Scan for the cell matching the given text and deliver its [x, y] coordinate at center. 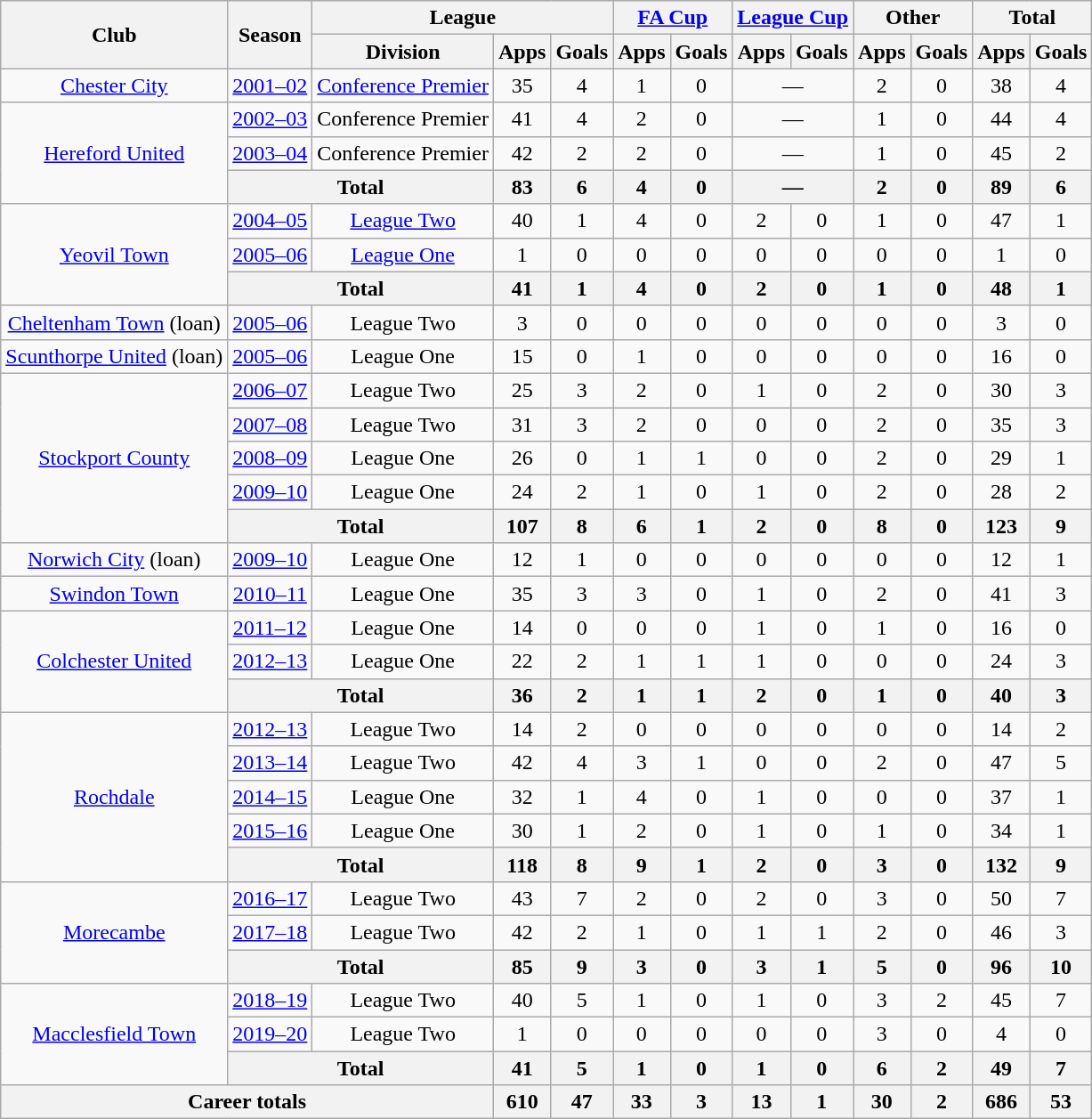
36 [522, 695]
32 [522, 797]
48 [1001, 288]
Scunthorpe United (loan) [114, 356]
686 [1001, 1102]
2004–05 [271, 221]
44 [1001, 119]
46 [1001, 932]
Career totals [247, 1102]
FA Cup [673, 18]
25 [522, 390]
85 [522, 966]
Club [114, 35]
2007–08 [271, 425]
15 [522, 356]
Norwich City (loan) [114, 560]
Colchester United [114, 661]
2013–14 [271, 763]
89 [1001, 187]
Cheltenham Town (loan) [114, 322]
26 [522, 458]
29 [1001, 458]
Season [271, 35]
2002–03 [271, 119]
50 [1001, 898]
83 [522, 187]
37 [1001, 797]
2018–19 [271, 1001]
Hereford United [114, 153]
Macclesfield Town [114, 1034]
Rochdale [114, 797]
13 [762, 1102]
2001–02 [271, 85]
49 [1001, 1068]
2015–16 [271, 831]
33 [642, 1102]
League Cup [793, 18]
28 [1001, 492]
2016–17 [271, 898]
2011–12 [271, 628]
2019–20 [271, 1034]
2006–07 [271, 390]
96 [1001, 966]
Chester City [114, 85]
34 [1001, 831]
53 [1061, 1102]
132 [1001, 864]
Yeovil Town [114, 255]
31 [522, 425]
118 [522, 864]
Other [913, 18]
Division [403, 52]
610 [522, 1102]
43 [522, 898]
38 [1001, 85]
Morecambe [114, 932]
Stockport County [114, 458]
2010–11 [271, 594]
2003–04 [271, 153]
Swindon Town [114, 594]
107 [522, 526]
2017–18 [271, 932]
2008–09 [271, 458]
123 [1001, 526]
League [463, 18]
22 [522, 661]
10 [1061, 966]
2014–15 [271, 797]
